Capture the cell that displays the provided text and extract its [x, y] central coordinate. 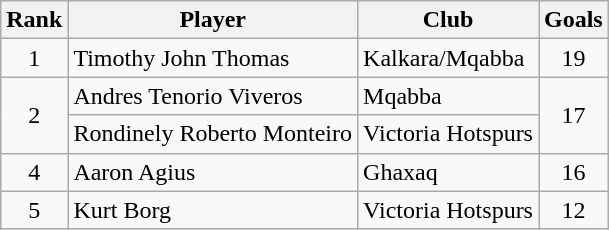
Timothy John Thomas [213, 58]
4 [34, 172]
Rondinely Roberto Monteiro [213, 134]
Andres Tenorio Viveros [213, 96]
16 [573, 172]
Ghaxaq [448, 172]
Goals [573, 20]
Rank [34, 20]
12 [573, 210]
17 [573, 115]
Player [213, 20]
Club [448, 20]
1 [34, 58]
Aaron Agius [213, 172]
2 [34, 115]
5 [34, 210]
Mqabba [448, 96]
Kalkara/Mqabba [448, 58]
Kurt Borg [213, 210]
19 [573, 58]
